Determine the (x, y) coordinate at the center of the cell enclosing the given text.  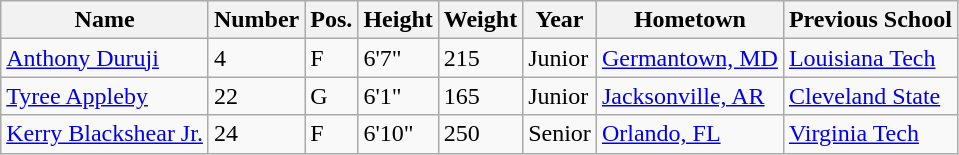
Number (256, 20)
Jacksonville, AR (690, 96)
Senior (560, 134)
Height (398, 20)
Hometown (690, 20)
4 (256, 58)
24 (256, 134)
Kerry Blackshear Jr. (105, 134)
165 (480, 96)
G (332, 96)
Germantown, MD (690, 58)
Orlando, FL (690, 134)
6'7" (398, 58)
6'1" (398, 96)
Name (105, 20)
Virginia Tech (870, 134)
22 (256, 96)
Tyree Appleby (105, 96)
Pos. (332, 20)
250 (480, 134)
Year (560, 20)
6'10" (398, 134)
Cleveland State (870, 96)
Previous School (870, 20)
215 (480, 58)
Weight (480, 20)
Louisiana Tech (870, 58)
Anthony Duruji (105, 58)
